Determine the [X, Y] coordinate at the center of the cell enclosing the given text.  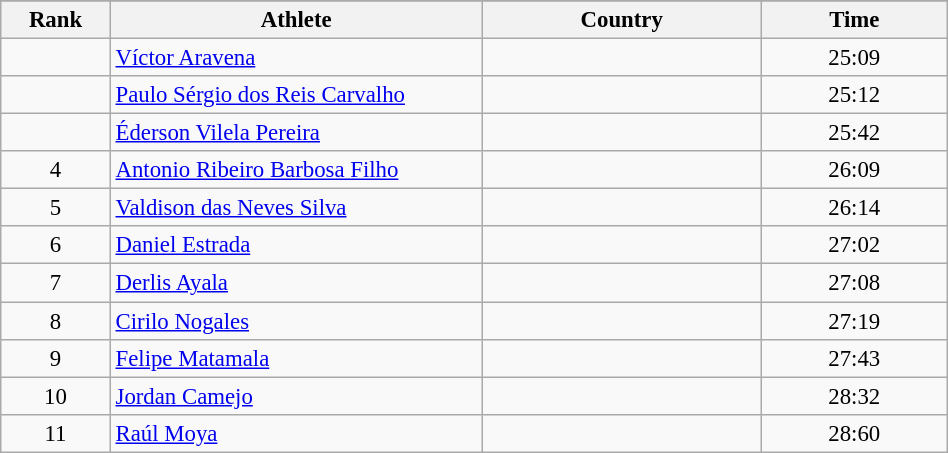
25:09 [854, 58]
11 [56, 433]
27:08 [854, 283]
27:02 [854, 245]
Country [622, 20]
27:19 [854, 321]
10 [56, 396]
28:60 [854, 433]
9 [56, 358]
Jordan Camejo [296, 396]
5 [56, 208]
25:12 [854, 95]
25:42 [854, 133]
Antonio Ribeiro Barbosa Filho [296, 170]
Felipe Matamala [296, 358]
Paulo Sérgio dos Reis Carvalho [296, 95]
Cirilo Nogales [296, 321]
6 [56, 245]
Derlis Ayala [296, 283]
26:14 [854, 208]
Athlete [296, 20]
Raúl Moya [296, 433]
Rank [56, 20]
27:43 [854, 358]
26:09 [854, 170]
4 [56, 170]
8 [56, 321]
28:32 [854, 396]
Time [854, 20]
Daniel Estrada [296, 245]
7 [56, 283]
Víctor Aravena [296, 58]
Valdison das Neves Silva [296, 208]
Éderson Vilela Pereira [296, 133]
